Determine the (X, Y) coordinate at the center of the cell enclosing the given text.  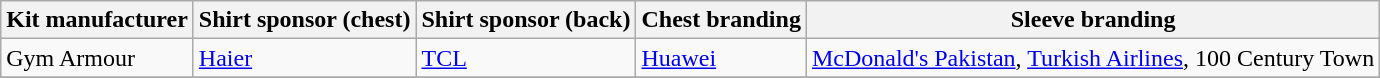
Huawei (721, 58)
Kit manufacturer (98, 20)
McDonald's Pakistan, Turkish Airlines, 100 Century Town (1092, 58)
Sleeve branding (1092, 20)
Gym Armour (98, 58)
Shirt sponsor (back) (526, 20)
Chest branding (721, 20)
Shirt sponsor (chest) (304, 20)
Haier (304, 58)
TCL (526, 58)
